Return the [X, Y] coordinate for the center point of the cell that contains the specified text.  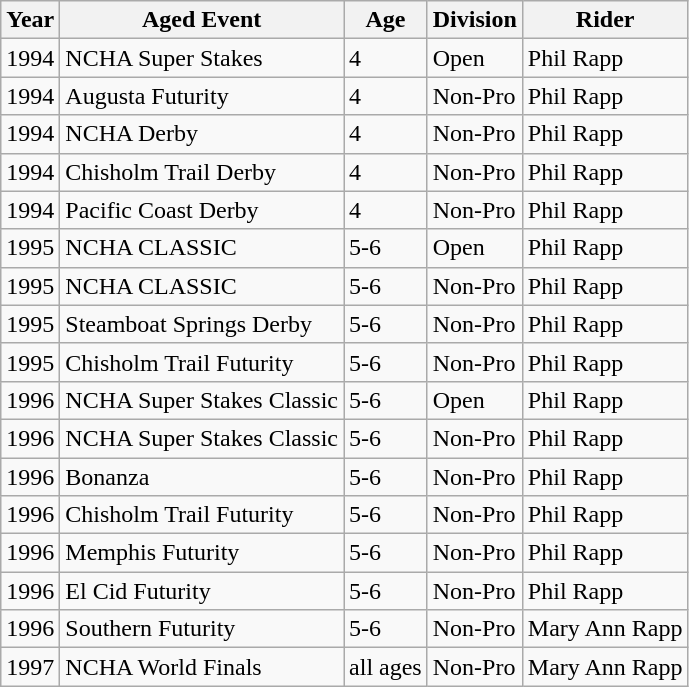
Year [30, 20]
NCHA Derby [202, 134]
NCHA Super Stakes [202, 58]
Age [386, 20]
Aged Event [202, 20]
El Cid Futurity [202, 591]
Chisholm Trail Derby [202, 172]
Southern Futurity [202, 629]
Division [474, 20]
Augusta Futurity [202, 96]
Steamboat Springs Derby [202, 324]
all ages [386, 667]
Bonanza [202, 477]
Rider [605, 20]
Pacific Coast Derby [202, 210]
1997 [30, 667]
Memphis Futurity [202, 553]
NCHA World Finals [202, 667]
